Output the (x, y) coordinate of the center of the cell containing the given text.  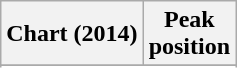
Chart (2014) (72, 34)
Peakposition (189, 34)
